Find where the given text appears and provide that cell's center as [x, y] coordinate. 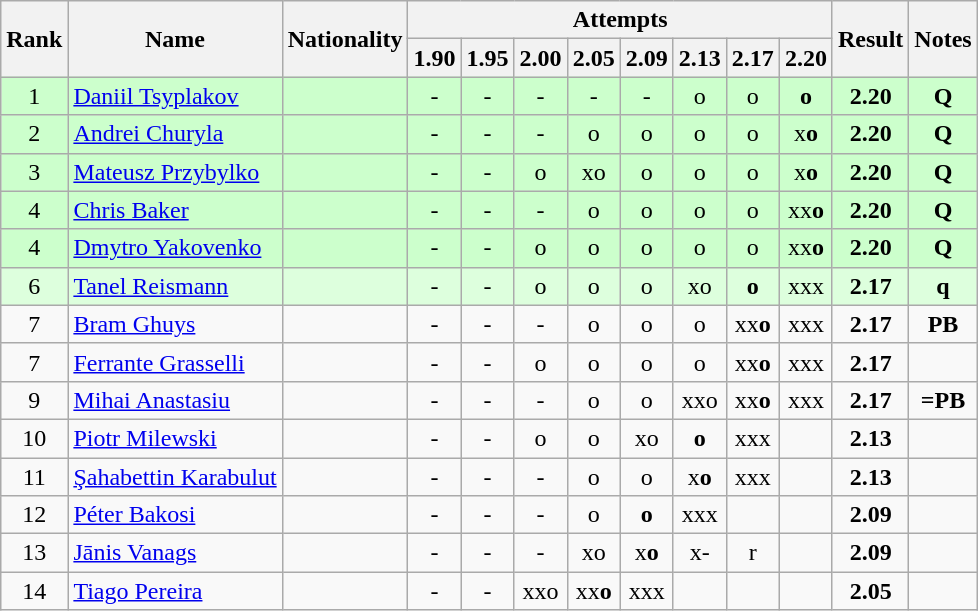
1.90 [434, 58]
11 [34, 477]
Bram Ghuys [175, 324]
Nationality [345, 39]
Tanel Reismann [175, 286]
9 [34, 400]
Şahabettin Karabulut [175, 477]
x- [700, 553]
Dmytro Yakovenko [175, 248]
1 [34, 96]
Jānis Vanags [175, 553]
Péter Bakosi [175, 515]
Daniil Tsyplakov [175, 96]
Name [175, 39]
Rank [34, 39]
PB [943, 324]
Piotr Milewski [175, 438]
r [752, 553]
=PB [943, 400]
1.95 [488, 58]
Chris Baker [175, 210]
Mihai Anastasiu [175, 400]
2.00 [540, 58]
Attempts [620, 20]
Notes [943, 39]
6 [34, 286]
10 [34, 438]
Mateusz Przybylko [175, 172]
q [943, 286]
14 [34, 591]
Result [870, 39]
Ferrante Grasselli [175, 362]
12 [34, 515]
Andrei Churyla [175, 134]
13 [34, 553]
Tiago Pereira [175, 591]
3 [34, 172]
2 [34, 134]
